From the cell containing the given text, extract its center point as [x, y] coordinate. 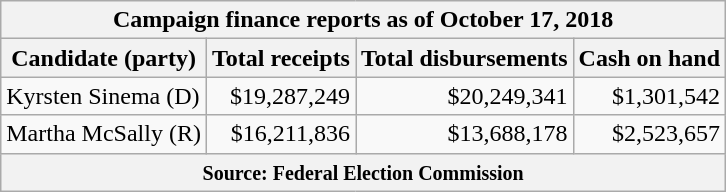
$2,523,657 [649, 134]
Candidate (party) [104, 58]
Kyrsten Sinema (D) [104, 96]
$13,688,178 [465, 134]
$20,249,341 [465, 96]
Martha McSally (R) [104, 134]
$19,287,249 [280, 96]
$16,211,836 [280, 134]
Source: Federal Election Commission [364, 172]
$1,301,542 [649, 96]
Cash on hand [649, 58]
Total disbursements [465, 58]
Total receipts [280, 58]
Campaign finance reports as of October 17, 2018 [364, 20]
